Pinpoint the cell where the given text exists, returning its [X, Y] midpoint coordinate. 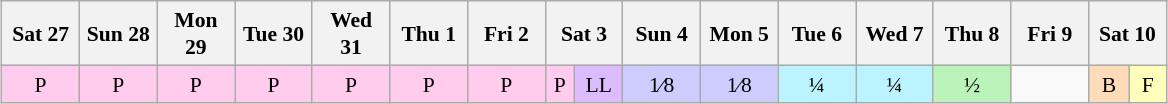
Fri 9 [1050, 33]
Sun 28 [118, 33]
Wed 7 [895, 33]
Thu 8 [972, 33]
Tue 6 [817, 33]
Sat 3 [584, 33]
LL [598, 84]
B [1110, 84]
Mon 29 [196, 33]
F [1148, 84]
Wed 31 [351, 33]
Fri 2 [507, 33]
Tue 30 [274, 33]
Sun 4 [662, 33]
Thu 1 [429, 33]
Mon 5 [739, 33]
½ [972, 84]
Sat 10 [1128, 33]
Sat 27 [41, 33]
